Locate the cell with the specified text and output its [x, y] center coordinate. 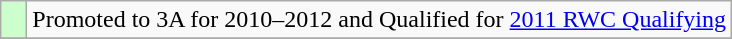
Promoted to 3A for 2010–2012 and Qualified for 2011 RWC Qualifying [380, 20]
